Search for the cell housing the specified text and yield its [x, y] center coordinate. 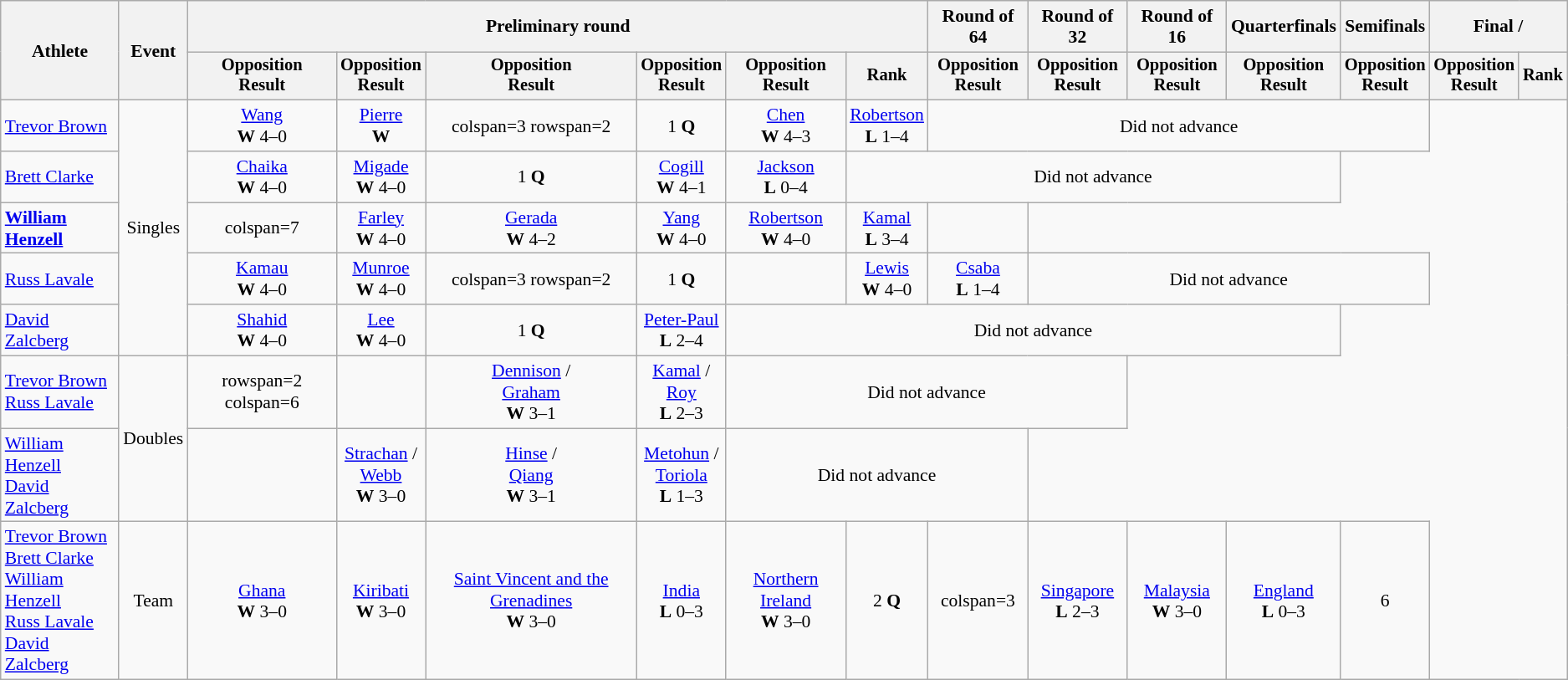
JacksonL 0–4 [786, 177]
Trevor Brown [60, 125]
Event [153, 50]
Peter-PaulL 2–4 [682, 330]
Round of 64 [978, 27]
MunroeW 4–0 [381, 279]
Round of 32 [1077, 27]
RobertsonW 4–0 [786, 228]
MigadeW 4–0 [381, 177]
William Henzell [60, 228]
Saint Vincent and the Grenadines W 3–0 [532, 601]
KamalL 3–4 [886, 228]
David Zalcberg [60, 330]
6 [1385, 601]
Team [153, 601]
Trevor BrownRuss Lavale [60, 393]
Dennison / Graham W 3–1 [532, 393]
WangW 4–0 [262, 125]
ChaikaW 4–0 [262, 177]
William HenzellDavid Zalcberg [60, 475]
Singles [153, 228]
Doubles [153, 440]
England L 0–3 [1284, 601]
LewisW 4–0 [886, 279]
Quarterfinals [1284, 27]
Round of 16 [1177, 27]
RobertsonL 1–4 [886, 125]
Athlete [60, 50]
LeeW 4–0 [381, 330]
ShahidW 4–0 [262, 330]
ChenW 4–3 [786, 125]
YangW 4–0 [682, 228]
CogillW 4–1 [682, 177]
Preliminary round [558, 27]
Brett Clarke [60, 177]
Kamal /RoyL 2–3 [682, 393]
Kiribati W 3–0 [381, 601]
2 Q [886, 601]
Semifinals [1385, 27]
Russ Lavale [60, 279]
Northern Ireland W 3–0 [786, 601]
FarleyW 4–0 [381, 228]
KamauW 4–0 [262, 279]
Singapore L 2–3 [1077, 601]
CsabaL 1–4 [978, 279]
Trevor BrownBrett ClarkeWilliam HenzellRuss LavaleDavid Zalcberg [60, 601]
Metohun / Toriola L 1–3 [682, 475]
Ghana W 3–0 [262, 601]
rowspan=2 colspan=6 [262, 393]
colspan=7 [262, 228]
Hinse /Qiang W 3–1 [532, 475]
India L 0–3 [682, 601]
PierreW [381, 125]
colspan=3 [978, 601]
Final / [1498, 27]
Strachan / WebbW 3–0 [381, 475]
GeradaW 4–2 [532, 228]
Malaysia W 3–0 [1177, 601]
